Determine the (X, Y) coordinate at the center of the cell enclosing the given text.  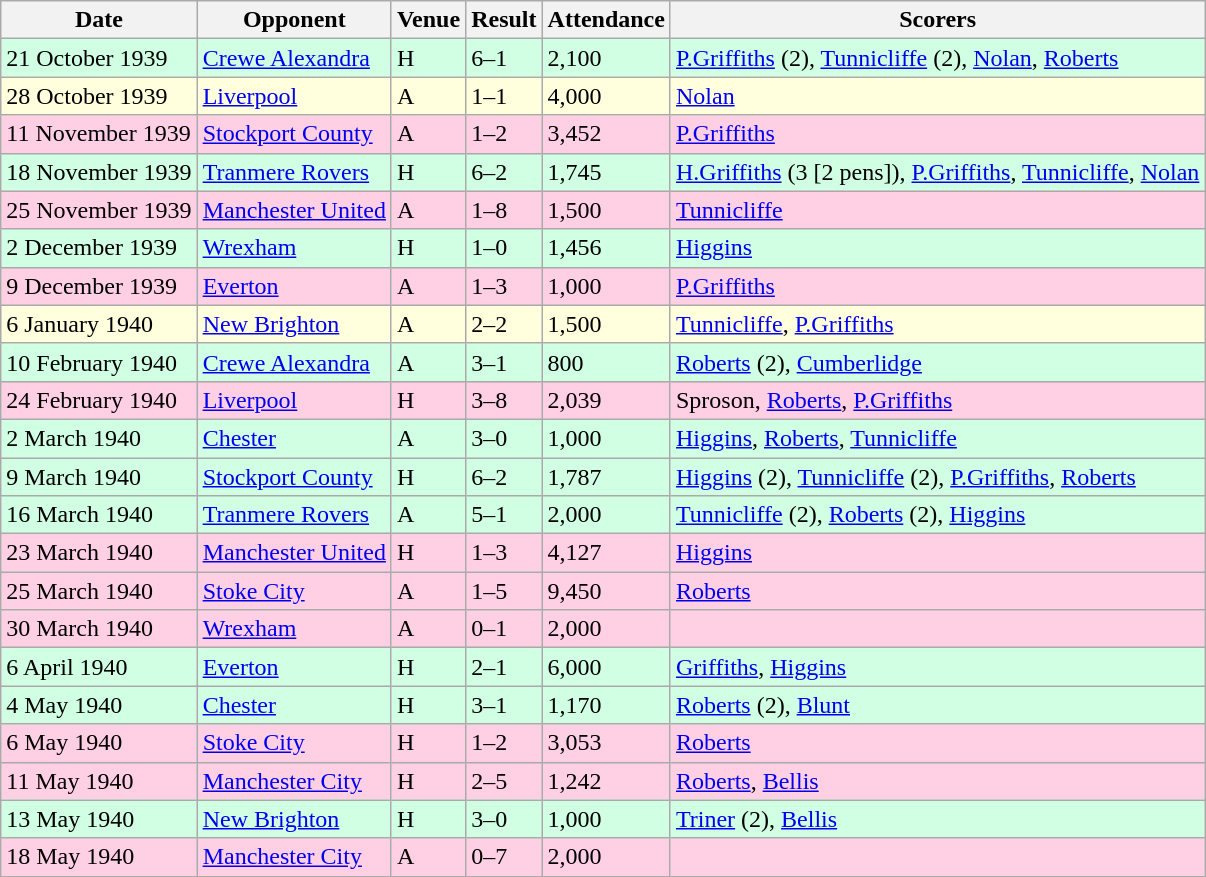
5–1 (504, 515)
18 May 1940 (99, 857)
6–1 (504, 58)
Date (99, 20)
Tunnicliffe (2), Roberts (2), Higgins (937, 515)
30 March 1940 (99, 629)
10 February 1940 (99, 362)
0–7 (504, 857)
Attendance (606, 20)
4,127 (606, 553)
9,450 (606, 591)
3,452 (606, 134)
18 November 1939 (99, 172)
Tunnicliffe, P.Griffiths (937, 324)
9 March 1940 (99, 477)
1–5 (504, 591)
24 February 1940 (99, 400)
25 March 1940 (99, 591)
2,100 (606, 58)
11 May 1940 (99, 781)
Venue (428, 20)
4,000 (606, 96)
Roberts (2), Blunt (937, 705)
1,242 (606, 781)
3–8 (504, 400)
Opponent (294, 20)
3,053 (606, 743)
2 March 1940 (99, 438)
2 December 1939 (99, 248)
800 (606, 362)
H.Griffiths (3 [2 pens]), P.Griffiths, Tunnicliffe, Nolan (937, 172)
9 December 1939 (99, 286)
16 March 1940 (99, 515)
25 November 1939 (99, 210)
1,745 (606, 172)
Higgins, Roberts, Tunnicliffe (937, 438)
1–1 (504, 96)
P.Griffiths (2), Tunnicliffe (2), Nolan, Roberts (937, 58)
6,000 (606, 667)
1,170 (606, 705)
2–1 (504, 667)
28 October 1939 (99, 96)
Roberts, Bellis (937, 781)
1,787 (606, 477)
21 October 1939 (99, 58)
6 April 1940 (99, 667)
Triner (2), Bellis (937, 819)
0–1 (504, 629)
1–8 (504, 210)
1–0 (504, 248)
Nolan (937, 96)
Sproson, Roberts, P.Griffiths (937, 400)
Scorers (937, 20)
13 May 1940 (99, 819)
Griffiths, Higgins (937, 667)
Higgins (2), Tunnicliffe (2), P.Griffiths, Roberts (937, 477)
1,456 (606, 248)
6 January 1940 (99, 324)
2–2 (504, 324)
Roberts (2), Cumberlidge (937, 362)
2–5 (504, 781)
Result (504, 20)
6 May 1940 (99, 743)
4 May 1940 (99, 705)
11 November 1939 (99, 134)
2,039 (606, 400)
23 March 1940 (99, 553)
Tunnicliffe (937, 210)
